Extract the (x, y) coordinate from the center of the cell holding the provided text.  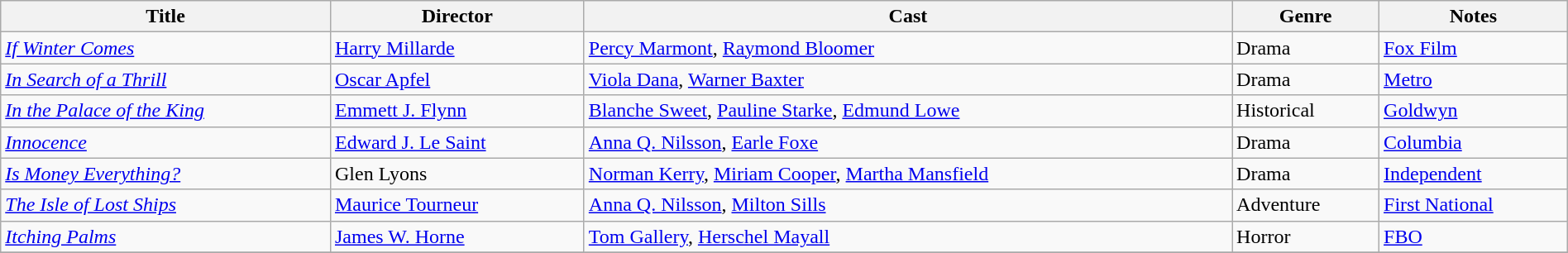
Genre (1306, 17)
Notes (1474, 17)
Goldwyn (1474, 111)
In Search of a Thrill (165, 79)
Edward J. Le Saint (457, 142)
First National (1474, 205)
Metro (1474, 79)
Director (457, 17)
Title (165, 17)
Is Money Everything? (165, 174)
If Winter Comes (165, 48)
Anna Q. Nilsson, Earle Foxe (908, 142)
Fox Film (1474, 48)
James W. Horne (457, 236)
Cast (908, 17)
Percy Marmont, Raymond Bloomer (908, 48)
Historical (1306, 111)
Glen Lyons (457, 174)
Columbia (1474, 142)
Horror (1306, 236)
Anna Q. Nilsson, Milton Sills (908, 205)
Innocence (165, 142)
Emmett J. Flynn (457, 111)
Blanche Sweet, Pauline Starke, Edmund Lowe (908, 111)
Independent (1474, 174)
Oscar Apfel (457, 79)
Itching Palms (165, 236)
Maurice Tourneur (457, 205)
The Isle of Lost Ships (165, 205)
Harry Millarde (457, 48)
Norman Kerry, Miriam Cooper, Martha Mansfield (908, 174)
Tom Gallery, Herschel Mayall (908, 236)
Viola Dana, Warner Baxter (908, 79)
FBO (1474, 236)
Adventure (1306, 205)
In the Palace of the King (165, 111)
